Return the [x, y] coordinate for the center point of the cell that contains the specified text.  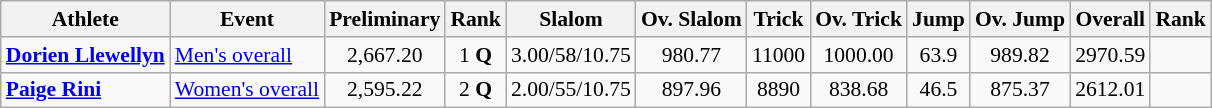
1 Q [476, 55]
2970.59 [1110, 55]
Athlete [86, 19]
Women's overall [247, 90]
989.82 [1020, 55]
Dorien Llewellyn [86, 55]
Trick [778, 19]
Ov. Jump [1020, 19]
897.96 [692, 90]
Slalom [571, 19]
2.00/55/10.75 [571, 90]
838.68 [858, 90]
980.77 [692, 55]
2,667.20 [384, 55]
2 Q [476, 90]
Event [247, 19]
Jump [938, 19]
11000 [778, 55]
875.37 [1020, 90]
Preliminary [384, 19]
Paige Rini [86, 90]
Overall [1110, 19]
Ov. Slalom [692, 19]
2612.01 [1110, 90]
1000.00 [858, 55]
Ov. Trick [858, 19]
Men's overall [247, 55]
3.00/58/10.75 [571, 55]
2,595.22 [384, 90]
8890 [778, 90]
46.5 [938, 90]
63.9 [938, 55]
